From the cell containing the given text, extract its center point as (x, y) coordinate. 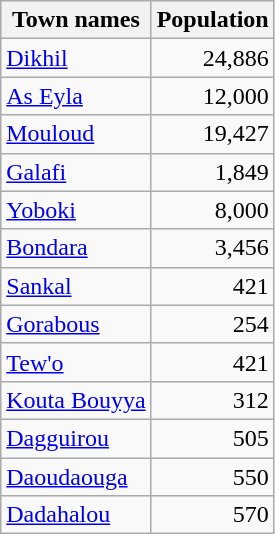
550 (212, 477)
Town names (76, 20)
Dagguirou (76, 438)
Kouta Bouyya (76, 400)
570 (212, 515)
Sankal (76, 286)
Gorabous (76, 324)
3,456 (212, 248)
505 (212, 438)
19,427 (212, 134)
312 (212, 400)
Tew'o (76, 362)
Galafi (76, 172)
As Eyla (76, 96)
Mouloud (76, 134)
254 (212, 324)
Dikhil (76, 58)
Yoboki (76, 210)
1,849 (212, 172)
24,886 (212, 58)
Daoudaouga (76, 477)
8,000 (212, 210)
Population (212, 20)
Bondara (76, 248)
Dadahalou (76, 515)
12,000 (212, 96)
